Pinpoint the cell where the given text exists, returning its (x, y) midpoint coordinate. 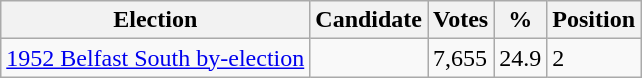
24.9 (520, 58)
Position (594, 20)
Votes (461, 20)
Candidate (369, 20)
2 (594, 58)
Election (156, 20)
1952 Belfast South by-election (156, 58)
% (520, 20)
7,655 (461, 58)
